Pinpoint the cell where the given text exists, returning its [X, Y] midpoint coordinate. 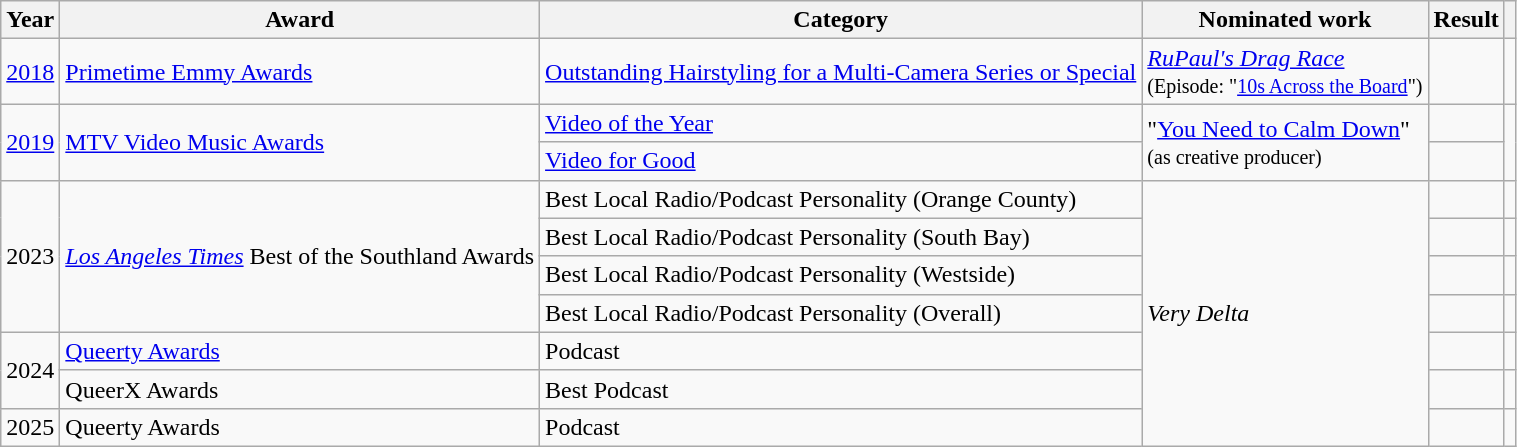
Best Local Radio/Podcast Personality (Overall) [841, 313]
Primetime Emmy Awards [300, 72]
Nominated work [1285, 20]
2018 [30, 72]
QueerX Awards [300, 389]
Category [841, 20]
Los Angeles Times Best of the Southland Awards [300, 256]
2025 [30, 427]
Best Local Radio/Podcast Personality (South Bay) [841, 237]
2019 [30, 142]
2024 [30, 370]
Best Local Radio/Podcast Personality (Orange County) [841, 199]
Very Delta [1285, 313]
Best Local Radio/Podcast Personality (Westside) [841, 275]
Year [30, 20]
Video for Good [841, 161]
"You Need to Calm Down" (as creative producer) [1285, 142]
Best Podcast [841, 389]
MTV Video Music Awards [300, 142]
Result [1466, 20]
Video of the Year [841, 123]
2023 [30, 256]
Outstanding Hairstyling for a Multi-Camera Series or Special [841, 72]
RuPaul's Drag Race (Episode: "10s Across the Board") [1285, 72]
Award [300, 20]
